Output the (x, y) coordinate of the center of the cell containing the given text.  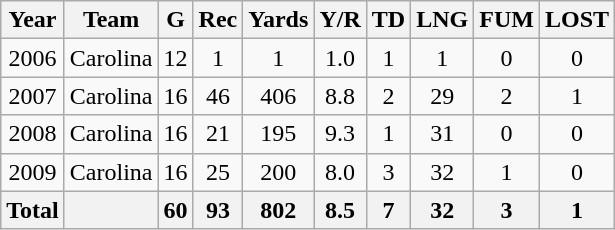
200 (278, 172)
G (176, 20)
46 (218, 96)
2008 (33, 134)
Year (33, 20)
802 (278, 210)
2009 (33, 172)
FUM (507, 20)
1.0 (340, 58)
29 (442, 96)
195 (278, 134)
7 (388, 210)
TD (388, 20)
8.5 (340, 210)
60 (176, 210)
8.8 (340, 96)
Team (111, 20)
2006 (33, 58)
Rec (218, 20)
12 (176, 58)
31 (442, 134)
21 (218, 134)
Y/R (340, 20)
LOST (576, 20)
9.3 (340, 134)
8.0 (340, 172)
LNG (442, 20)
93 (218, 210)
2007 (33, 96)
406 (278, 96)
Yards (278, 20)
25 (218, 172)
Total (33, 210)
